Detect which cell encompasses the target text, then output its [x, y] center coordinate. 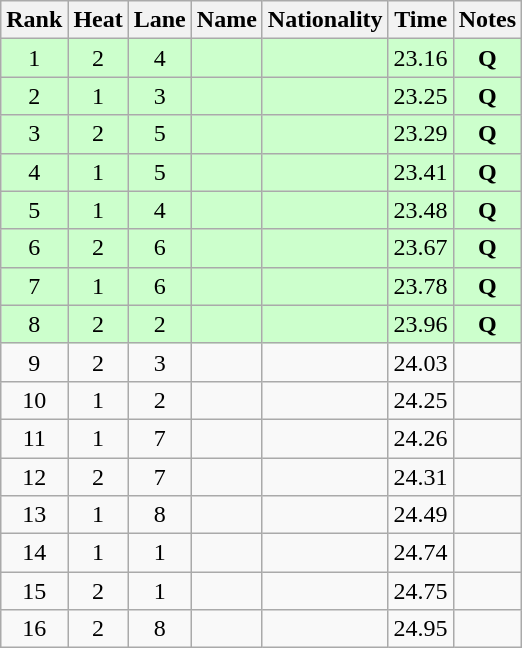
24.75 [420, 591]
9 [34, 362]
23.48 [420, 210]
24.49 [420, 515]
Heat [98, 20]
24.31 [420, 477]
10 [34, 400]
Rank [34, 20]
23.67 [420, 248]
14 [34, 553]
24.03 [420, 362]
Name [226, 20]
24.26 [420, 438]
Nationality [325, 20]
24.25 [420, 400]
13 [34, 515]
23.29 [420, 134]
15 [34, 591]
Time [420, 20]
23.96 [420, 324]
23.25 [420, 96]
12 [34, 477]
16 [34, 629]
24.95 [420, 629]
23.16 [420, 58]
23.41 [420, 172]
Notes [487, 20]
24.74 [420, 553]
11 [34, 438]
Lane [160, 20]
23.78 [420, 286]
